Find where the given text appears and provide that cell's center as (x, y) coordinate. 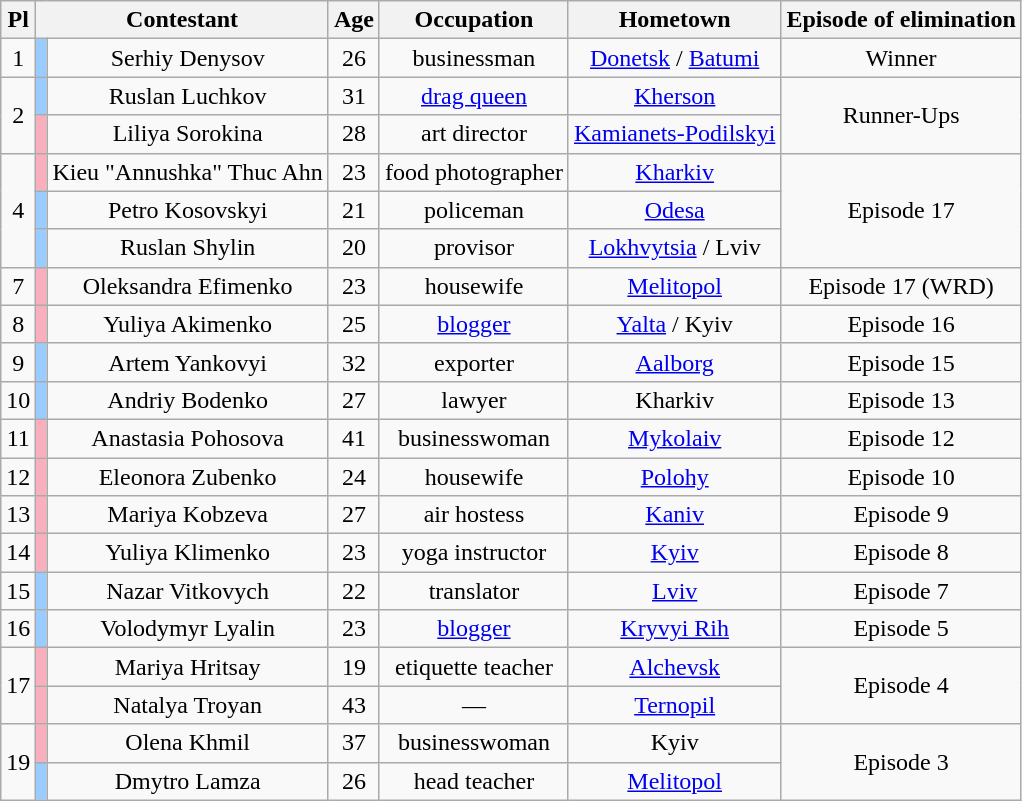
air hostess (474, 515)
Episode 9 (901, 515)
Pl (18, 20)
Kaniv (674, 515)
Andriy Bodenko (188, 400)
Kryvyi Rih (674, 629)
Nazar Vitkovych (188, 591)
businessman (474, 58)
Mariya Hritsay (188, 667)
Episode 16 (901, 324)
22 (354, 591)
37 (354, 743)
Yalta / Kyiv (674, 324)
Runner-Ups (901, 115)
43 (354, 705)
Contestant (182, 20)
head teacher (474, 781)
Olena Khmil (188, 743)
Episode of elimination (901, 20)
Occupation (474, 20)
Volodymyr Lyalin (188, 629)
Mykolaiv (674, 438)
Age (354, 20)
Eleonora Zubenko (188, 477)
Yuliya Akimenko (188, 324)
drag queen (474, 96)
Episode 4 (901, 686)
13 (18, 515)
20 (354, 248)
28 (354, 134)
Episode 13 (901, 400)
24 (354, 477)
Episode 17 (901, 210)
translator (474, 591)
Ternopil (674, 705)
provisor (474, 248)
4 (18, 210)
Anastasia Pohosova (188, 438)
art director (474, 134)
Natalya Troyan (188, 705)
10 (18, 400)
1 (18, 58)
Lviv (674, 591)
Episode 10 (901, 477)
Episode 7 (901, 591)
15 (18, 591)
Odesa (674, 210)
Kieu "Annushka" Thuc Ahn (188, 172)
Oleksandra Efimenko (188, 286)
Polohy (674, 477)
Artem Yankovyi (188, 362)
8 (18, 324)
yoga instructor (474, 553)
Donetsk / Batumi (674, 58)
Hometown (674, 20)
Episode 8 (901, 553)
Kherson (674, 96)
41 (354, 438)
lawyer (474, 400)
2 (18, 115)
policeman (474, 210)
9 (18, 362)
16 (18, 629)
Dmytro Lamza (188, 781)
etiquette teacher (474, 667)
21 (354, 210)
Liliya Sorokina (188, 134)
Yuliya Klimenko (188, 553)
25 (354, 324)
Kamianets-Podilskyi (674, 134)
32 (354, 362)
7 (18, 286)
Episode 5 (901, 629)
Aalborg (674, 362)
Petro Kosovskyi (188, 210)
— (474, 705)
Mariya Kobzeva (188, 515)
31 (354, 96)
food photographer (474, 172)
Lokhvytsia / Lviv (674, 248)
Episode 3 (901, 762)
Episode 15 (901, 362)
Alchevsk (674, 667)
14 (18, 553)
Serhiy Denysov (188, 58)
Episode 12 (901, 438)
17 (18, 686)
12 (18, 477)
Winner (901, 58)
exporter (474, 362)
Ruslan Shylin (188, 248)
11 (18, 438)
Episode 17 (WRD) (901, 286)
Ruslan Luchkov (188, 96)
